For the text-containing cell, return its midpoint in (X, Y) coordinate format. 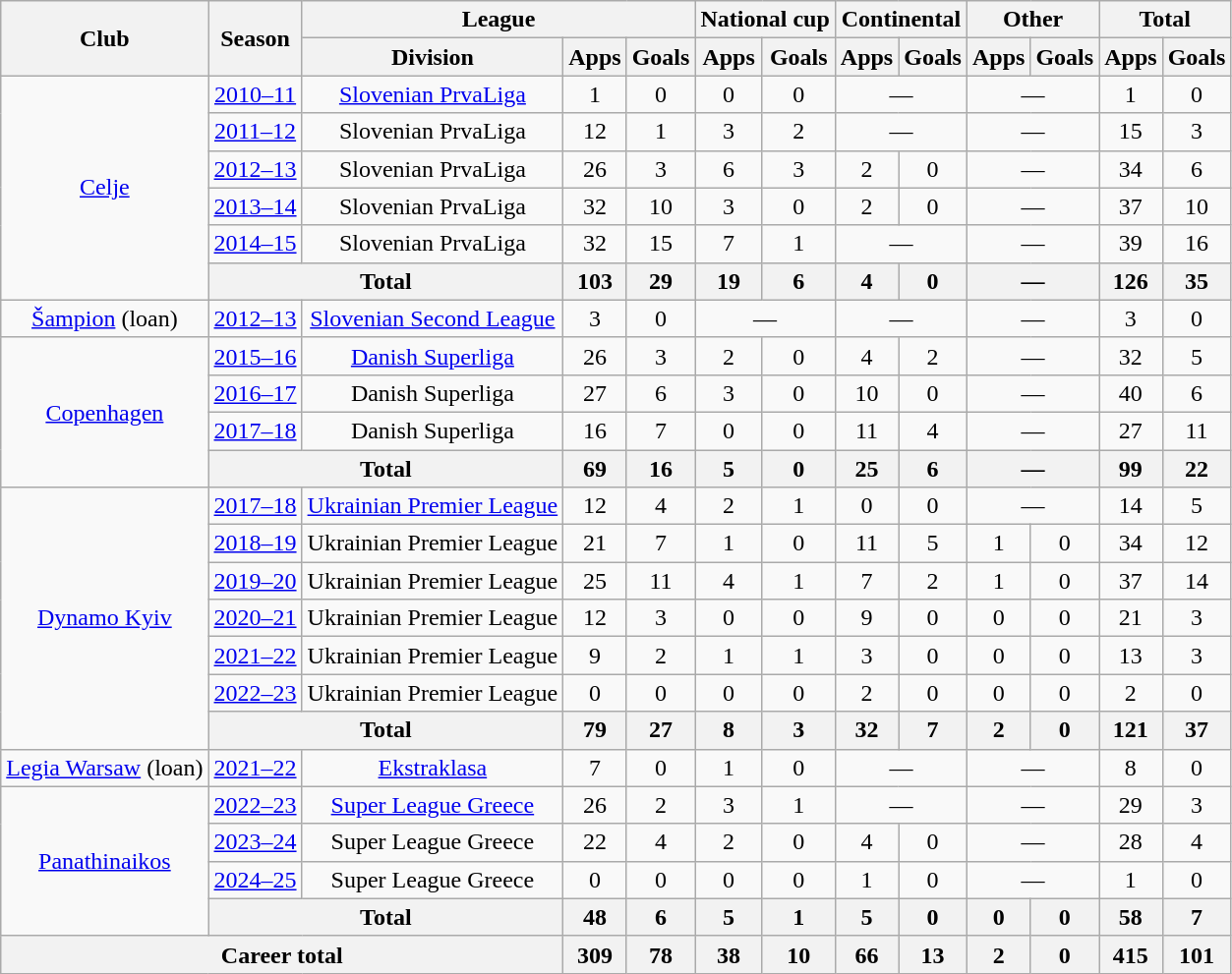
Ekstraklasa (433, 768)
Celje (104, 188)
Copenhagen (104, 412)
Division (433, 57)
Club (104, 38)
2010–11 (256, 94)
2014–15 (256, 244)
2015–16 (256, 356)
2023–24 (256, 842)
2024–25 (256, 880)
Continental (901, 20)
309 (595, 954)
2013–14 (256, 206)
2018–19 (256, 544)
28 (1131, 842)
Panathinaikos (104, 861)
101 (1197, 954)
2011–12 (256, 132)
69 (595, 469)
League (499, 20)
Šampion (loan) (104, 318)
121 (1131, 730)
58 (1131, 917)
2016–17 (256, 393)
103 (595, 281)
40 (1131, 393)
National cup (765, 20)
415 (1131, 954)
Slovenian Second League (433, 318)
99 (1131, 469)
Legia Warsaw (loan) (104, 768)
78 (661, 954)
35 (1197, 281)
Season (256, 38)
Career total (282, 954)
2019–20 (256, 581)
48 (595, 917)
39 (1131, 244)
38 (729, 954)
19 (729, 281)
Other (1032, 20)
Dynamo Kyiv (104, 618)
2020–21 (256, 618)
79 (595, 730)
126 (1131, 281)
66 (866, 954)
